From the cell containing the given text, extract its center point as (x, y) coordinate. 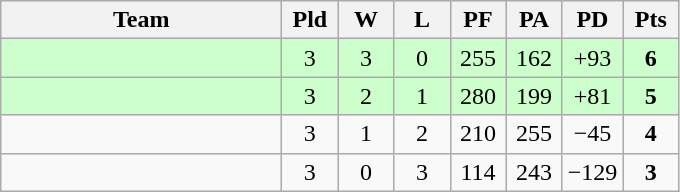
+93 (592, 58)
280 (478, 96)
6 (651, 58)
243 (534, 172)
5 (651, 96)
Team (142, 20)
Pts (651, 20)
4 (651, 134)
PF (478, 20)
−129 (592, 172)
210 (478, 134)
Pld (310, 20)
PD (592, 20)
PA (534, 20)
W (366, 20)
−45 (592, 134)
162 (534, 58)
+81 (592, 96)
L (422, 20)
199 (534, 96)
114 (478, 172)
